Find where the given text appears and provide that cell's center as (X, Y) coordinate. 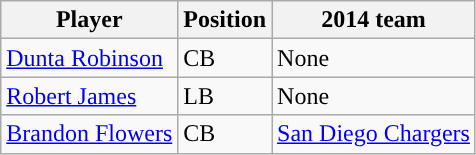
LB (225, 96)
Position (225, 20)
Player (90, 20)
Dunta Robinson (90, 58)
San Diego Chargers (374, 134)
Brandon Flowers (90, 134)
2014 team (374, 20)
Robert James (90, 96)
